Find where the given text appears and provide that cell's center as [x, y] coordinate. 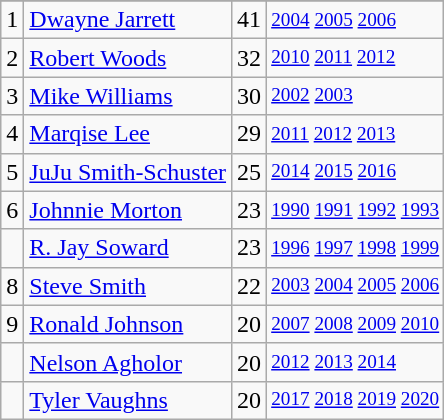
Robert Woods [128, 58]
2004 2005 2006 [356, 20]
5 [12, 172]
2003 2004 2005 2006 [356, 286]
2002 2003 [356, 96]
9 [12, 324]
32 [250, 58]
41 [250, 20]
1996 1997 1998 1999 [356, 248]
Marqise Lee [128, 134]
30 [250, 96]
1 [12, 20]
1990 1991 1992 1993 [356, 210]
4 [12, 134]
R. Jay Soward [128, 248]
2011 2012 2013 [356, 134]
3 [12, 96]
Mike Williams [128, 96]
Ronald Johnson [128, 324]
2017 2018 2019 2020 [356, 400]
8 [12, 286]
2007 2008 2009 2010 [356, 324]
2 [12, 58]
Johnnie Morton [128, 210]
2010 2011 2012 [356, 58]
Dwayne Jarrett [128, 20]
2012 2013 2014 [356, 362]
25 [250, 172]
Steve Smith [128, 286]
Nelson Agholor [128, 362]
29 [250, 134]
22 [250, 286]
6 [12, 210]
2014 2015 2016 [356, 172]
JuJu Smith-Schuster [128, 172]
Tyler Vaughns [128, 400]
